Output the [X, Y] coordinate of the center of the cell containing the given text.  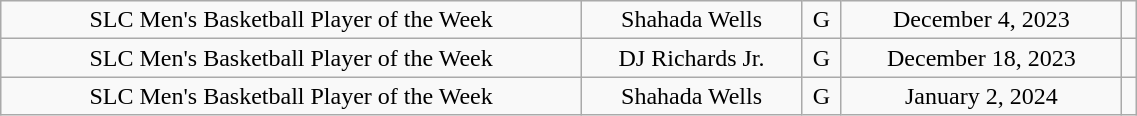
December 18, 2023 [981, 58]
January 2, 2024 [981, 96]
December 4, 2023 [981, 20]
DJ Richards Jr. [691, 58]
